Capture the cell that displays the provided text and extract its (X, Y) central coordinate. 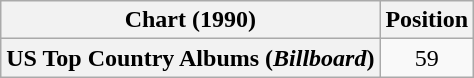
Chart (1990) (190, 20)
Position (427, 20)
US Top Country Albums (Billboard) (190, 58)
59 (427, 58)
